Search for the cell housing the specified text and yield its (X, Y) center coordinate. 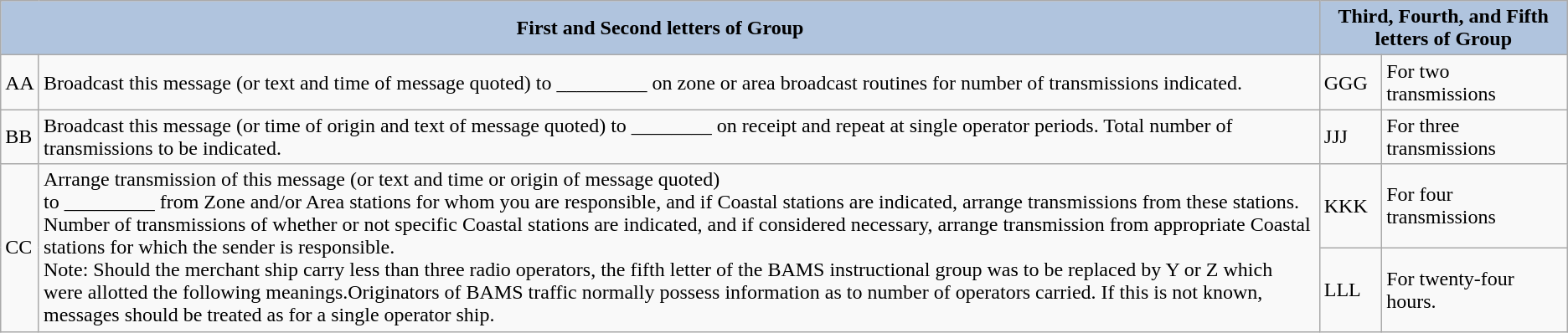
GGG (1350, 82)
AA (20, 82)
For three transmissions (1475, 137)
BB (20, 137)
For four transmissions (1475, 206)
For two transmissions (1475, 82)
Broadcast this message (or text and time of message quoted) to _________ on zone or area broadcast routines for number of transmissions indicated. (678, 82)
First and Second letters of Group (660, 28)
Third, Fourth, and Fifth letters of Group (1443, 28)
CC (20, 248)
LLL (1350, 289)
JJJ (1350, 137)
KKK (1350, 206)
For twenty-four hours. (1475, 289)
